Detect which cell encompasses the target text, then output its (X, Y) center coordinate. 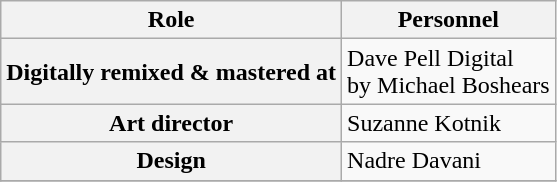
Design (172, 161)
Suzanne Kotnik (449, 123)
Art director (172, 123)
Role (172, 20)
Personnel (449, 20)
Nadre Davani (449, 161)
Dave Pell Digitalby Michael Boshears (449, 72)
Digitally remixed & mastered at (172, 72)
